Capture the cell that displays the provided text and extract its [x, y] central coordinate. 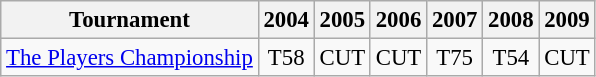
T75 [455, 58]
Tournament [130, 20]
T54 [511, 58]
2009 [567, 20]
2008 [511, 20]
2007 [455, 20]
2006 [398, 20]
T58 [286, 58]
The Players Championship [130, 58]
2004 [286, 20]
2005 [342, 20]
